Locate the cell with the specified text and output its [X, Y] center coordinate. 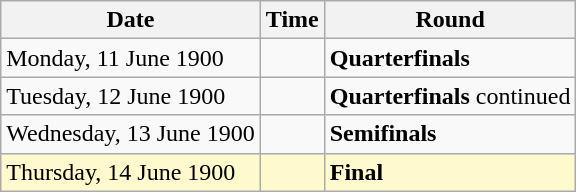
Time [292, 20]
Quarterfinals continued [450, 96]
Final [450, 172]
Tuesday, 12 June 1900 [131, 96]
Monday, 11 June 1900 [131, 58]
Thursday, 14 June 1900 [131, 172]
Quarterfinals [450, 58]
Date [131, 20]
Semifinals [450, 134]
Round [450, 20]
Wednesday, 13 June 1900 [131, 134]
